Search for the cell housing the specified text and yield its [x, y] center coordinate. 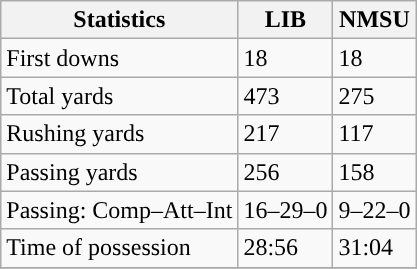
Rushing yards [120, 134]
Passing: Comp–Att–Int [120, 210]
NMSU [374, 20]
473 [286, 96]
31:04 [374, 248]
256 [286, 172]
LIB [286, 20]
Statistics [120, 20]
9–22–0 [374, 210]
117 [374, 134]
275 [374, 96]
16–29–0 [286, 210]
First downs [120, 58]
217 [286, 134]
158 [374, 172]
Time of possession [120, 248]
Total yards [120, 96]
Passing yards [120, 172]
28:56 [286, 248]
